Capture the cell that displays the provided text and extract its (X, Y) central coordinate. 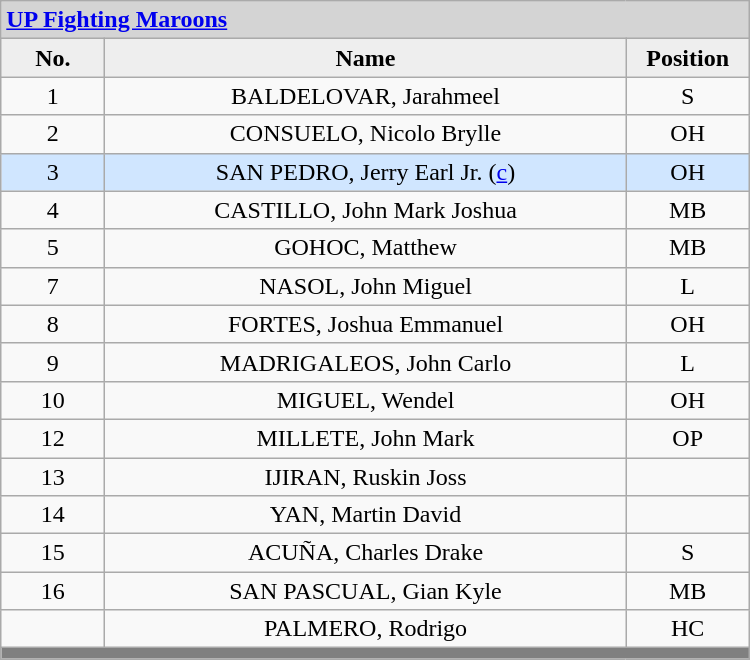
NASOL, John Miguel (366, 286)
8 (53, 324)
4 (53, 210)
2 (53, 134)
SAN PASCUAL, Gian Kyle (366, 591)
5 (53, 248)
GOHOC, Matthew (366, 248)
MILLETE, John Mark (366, 438)
FORTES, Joshua Emmanuel (366, 324)
12 (53, 438)
IJIRAN, Ruskin Joss (366, 477)
No. (53, 58)
HC (688, 629)
MIGUEL, Wendel (366, 400)
14 (53, 515)
3 (53, 172)
CONSUELO, Nicolo Brylle (366, 134)
UP Fighting Maroons (375, 20)
9 (53, 362)
ACUÑA, Charles Drake (366, 553)
10 (53, 400)
PALMERO, Rodrigo (366, 629)
MADRIGALEOS, John Carlo (366, 362)
BALDELOVAR, Jarahmeel (366, 96)
Position (688, 58)
CASTILLO, John Mark Joshua (366, 210)
YAN, Martin David (366, 515)
15 (53, 553)
Name (366, 58)
1 (53, 96)
SAN PEDRO, Jerry Earl Jr. (c) (366, 172)
OP (688, 438)
16 (53, 591)
7 (53, 286)
13 (53, 477)
